Output the (x, y) coordinate of the center of the cell containing the given text.  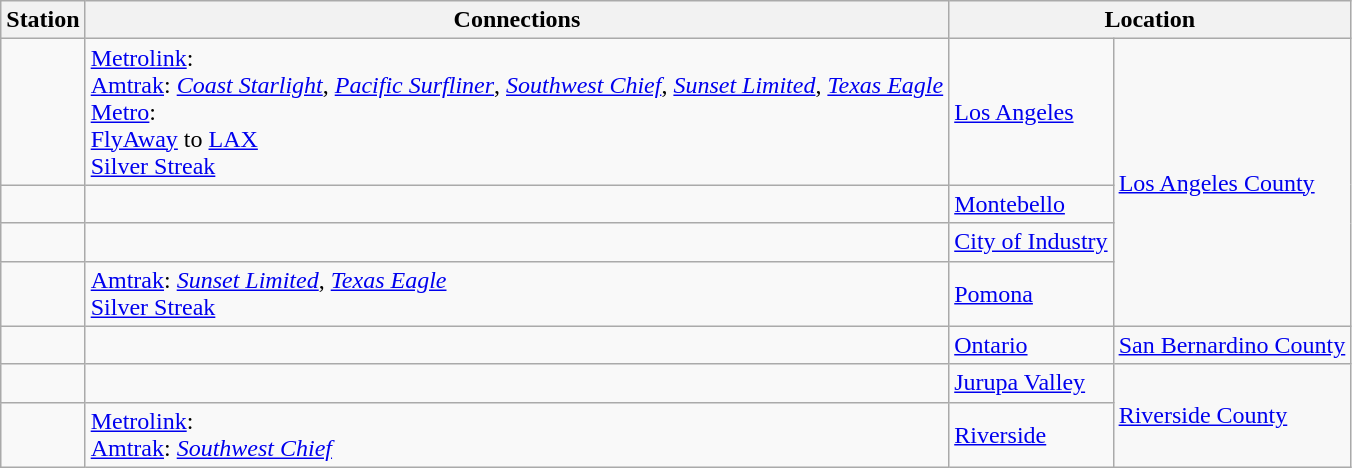
Metrolink: Amtrak: Coast Starlight, Pacific Surfliner, Southwest Chief, Sunset Limited, Texas Eagle Metro: FlyAway to LAXSilver Streak (517, 112)
Riverside (1031, 434)
San Bernardino County (1232, 345)
Jurupa Valley (1031, 383)
Metrolink: Amtrak: Southwest Chief (517, 434)
Amtrak: Sunset Limited, Texas EagleSilver Streak (517, 294)
Location (1150, 20)
Riverside County (1232, 416)
Los Angeles (1031, 112)
City of Industry (1031, 242)
Los Angeles County (1232, 182)
Ontario (1031, 345)
Connections (517, 20)
Pomona (1031, 294)
Station (43, 20)
Montebello (1031, 204)
